Detect which cell encompasses the target text, then output its [x, y] center coordinate. 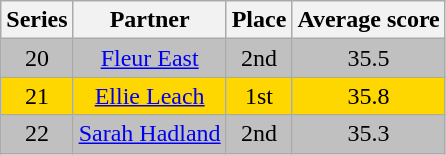
35.5 [368, 58]
22 [37, 134]
21 [37, 96]
35.8 [368, 96]
Partner [150, 20]
Sarah Hadland [150, 134]
20 [37, 58]
35.3 [368, 134]
Average score [368, 20]
Place [259, 20]
Series [37, 20]
Ellie Leach [150, 96]
1st [259, 96]
Fleur East [150, 58]
